Detect which cell encompasses the target text, then output its (x, y) center coordinate. 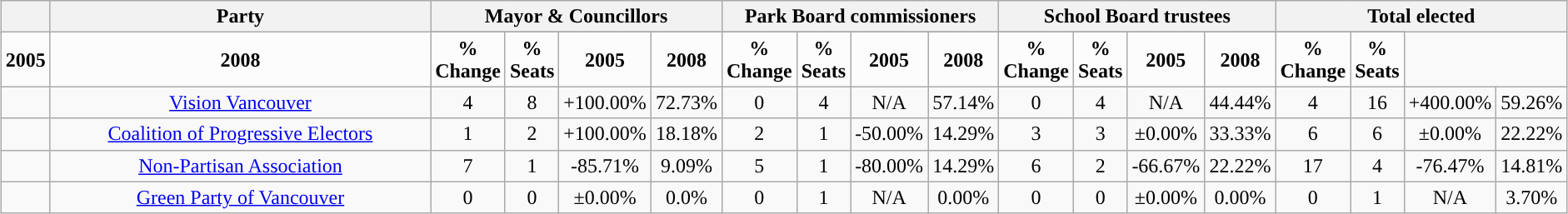
-85.71% (605, 166)
-76.47% (1450, 166)
Vision Vancouver (240, 102)
0.0% (687, 197)
44.44% (1240, 102)
72.73% (687, 102)
-66.67% (1166, 166)
57.14% (963, 102)
School Board trustees (1137, 17)
Coalition of Progressive Electors (240, 134)
33.33% (1240, 134)
Party (240, 17)
8 (532, 102)
17 (1313, 166)
-80.00% (890, 166)
Park Board commissioners (860, 17)
-50.00% (890, 134)
18.18% (687, 134)
Total elected (1421, 17)
9.09% (687, 166)
3.70% (1531, 197)
Non-Partisan Association (240, 166)
59.26% (1531, 102)
7 (468, 166)
16 (1377, 102)
5 (759, 166)
Green Party of Vancouver (240, 197)
+400.00% (1450, 102)
14.81% (1531, 166)
Mayor & Councillors (577, 17)
